Return the [x, y] coordinate for the center point of the cell that contains the specified text.  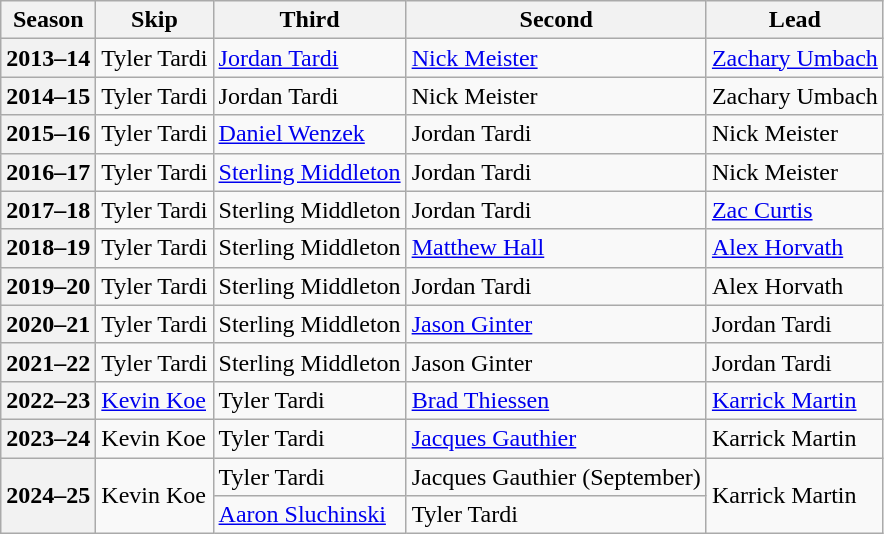
Zac Curtis [794, 210]
Jacques Gauthier (September) [556, 477]
2023–24 [48, 438]
Third [310, 20]
2024–25 [48, 496]
Second [556, 20]
Lead [794, 20]
2021–22 [48, 362]
Matthew Hall [556, 248]
2017–18 [48, 210]
2015–16 [48, 134]
2018–19 [48, 248]
Daniel Wenzek [310, 134]
2013–14 [48, 58]
2016–17 [48, 172]
2022–23 [48, 400]
2014–15 [48, 96]
Aaron Sluchinski [310, 515]
Brad Thiessen [556, 400]
2019–20 [48, 286]
Skip [154, 20]
2020–21 [48, 324]
Jacques Gauthier [556, 438]
Season [48, 20]
